Find where the given text appears and provide that cell's center as [x, y] coordinate. 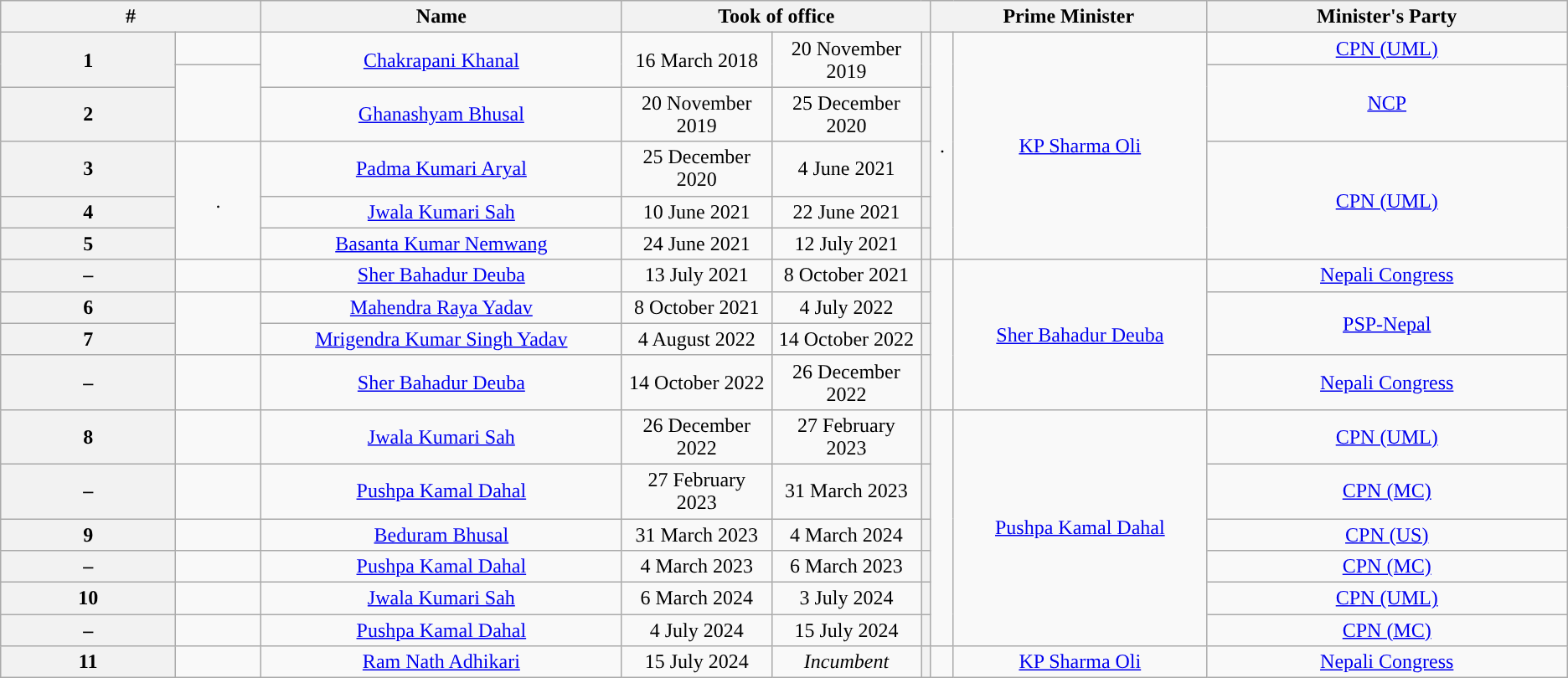
4 July 2024 [697, 630]
Mrigendra Kumar Singh Yadav [441, 339]
Mahendra Raya Yadav [441, 307]
Minister's Party [1387, 17]
4 March 2023 [697, 567]
Ghanashyam Bhusal [441, 114]
Prime Minister [1069, 17]
CPN (US) [1387, 535]
8 [89, 437]
13 July 2021 [697, 275]
1 [89, 60]
PSP-Nepal [1387, 323]
10 June 2021 [697, 212]
Beduram Bhusal [441, 535]
4 March 2024 [846, 535]
4 August 2022 [697, 339]
7 [89, 339]
NCP [1387, 103]
4 [89, 212]
6 [89, 307]
Padma Kumari Aryal [441, 169]
6 March 2024 [697, 598]
9 [89, 535]
3 July 2024 [846, 598]
Chakrapani Khanal [441, 60]
4 July 2022 [846, 307]
Took of office [776, 17]
Basanta Kumar Nemwang [441, 244]
Name [441, 17]
Ram Nath Adhikari [441, 662]
2 [89, 114]
3 [89, 169]
24 June 2021 [697, 244]
12 July 2021 [846, 244]
5 [89, 244]
10 [89, 598]
6 March 2023 [846, 567]
4 June 2021 [846, 169]
11 [89, 662]
Incumbent [846, 662]
16 March 2018 [697, 60]
22 June 2021 [846, 212]
# [131, 17]
